Pinpoint the cell where the given text exists, returning its [x, y] midpoint coordinate. 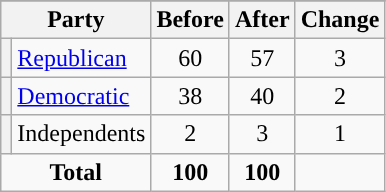
Before [190, 20]
Total [76, 172]
57 [262, 58]
After [262, 20]
40 [262, 96]
Democratic [82, 96]
Republican [82, 58]
Party [76, 20]
38 [190, 96]
Change [340, 20]
Independents [82, 134]
1 [340, 134]
60 [190, 58]
